Detect which cell encompasses the target text, then output its (x, y) center coordinate. 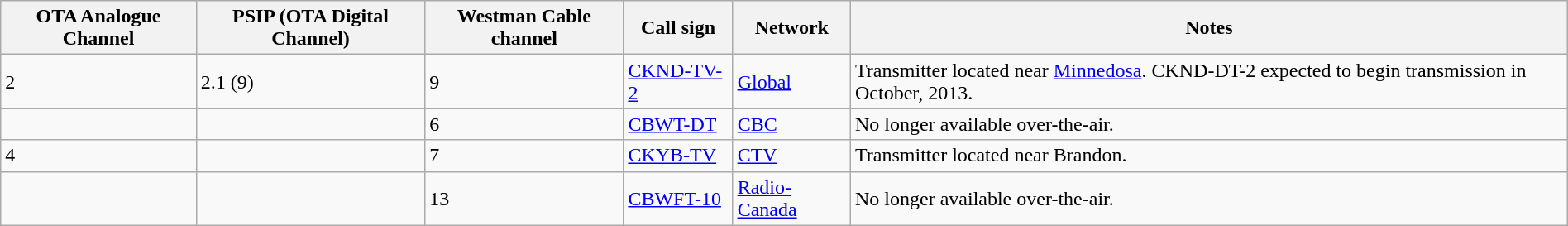
9 (524, 81)
CBWT-DT (678, 124)
CKND-TV-2 (678, 81)
2 (99, 81)
Transmitter located near Brandon. (1209, 156)
CKYB-TV (678, 156)
Notes (1209, 28)
CBC (791, 124)
7 (524, 156)
CTV (791, 156)
6 (524, 124)
CBWFT-10 (678, 199)
Network (791, 28)
Westman Cable channel (524, 28)
Radio-Canada (791, 199)
Global (791, 81)
Call sign (678, 28)
OTA Analogue Channel (99, 28)
2.1 (9) (310, 81)
4 (99, 156)
PSIP (OTA Digital Channel) (310, 28)
13 (524, 199)
Transmitter located near Minnedosa. CKND-DT-2 expected to begin transmission in October, 2013. (1209, 81)
